Return the (X, Y) coordinate for the center point of the cell that contains the specified text.  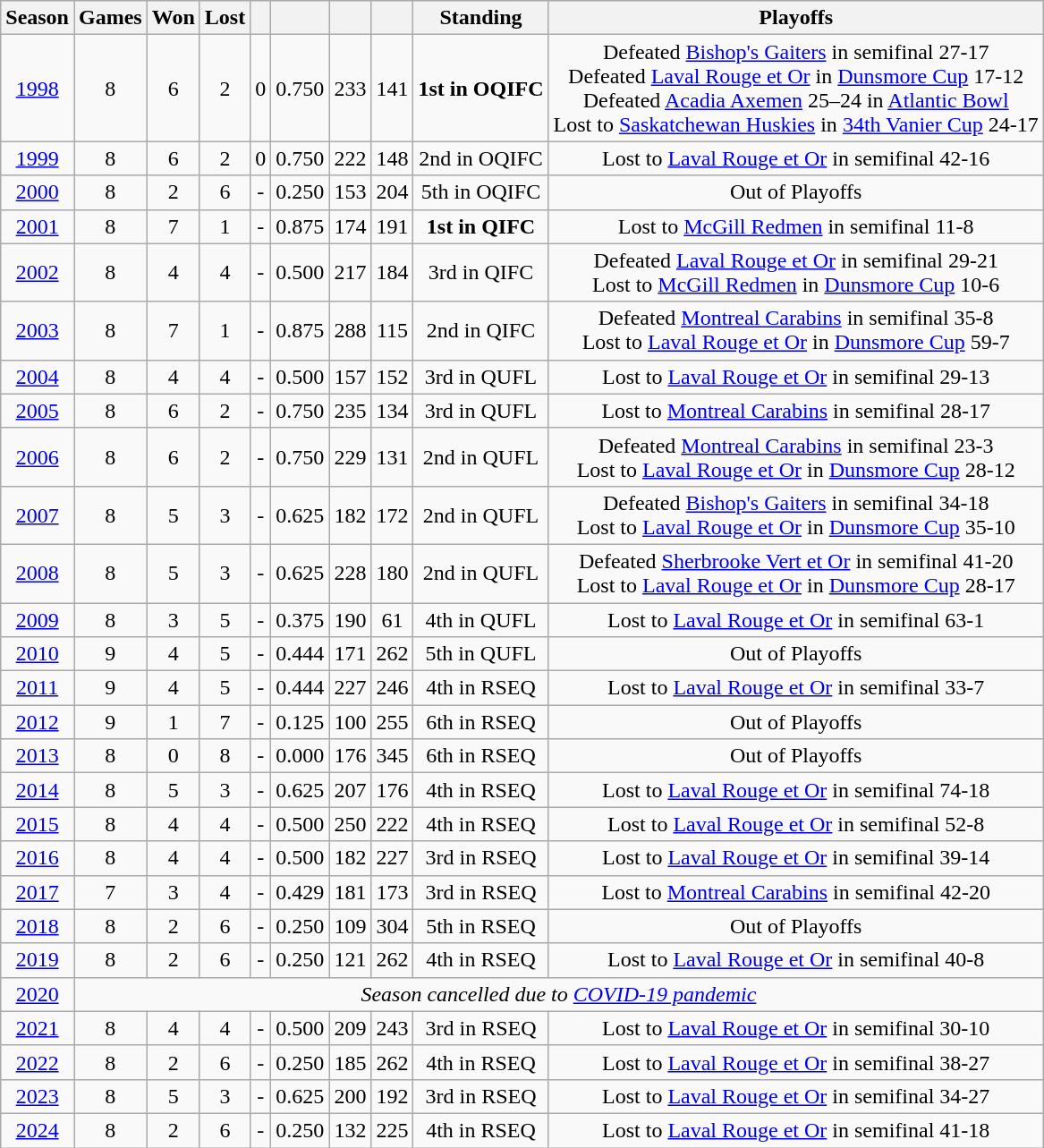
Lost to Laval Rouge et Or in semifinal 38-27 (796, 1062)
255 (392, 722)
115 (392, 331)
Games (110, 18)
0.375 (301, 620)
2007 (38, 515)
141 (392, 88)
Lost to Laval Rouge et Or in semifinal 63-1 (796, 620)
0.429 (301, 892)
345 (392, 756)
131 (392, 456)
2008 (38, 573)
1998 (38, 88)
157 (351, 377)
2011 (38, 688)
3rd in QIFC (481, 272)
Lost to Laval Rouge et Or in semifinal 29-13 (796, 377)
2014 (38, 790)
2003 (38, 331)
Defeated Montreal Carabins in semifinal 35-8Lost to Laval Rouge et Or in Dunsmore Cup 59-7 (796, 331)
132 (351, 1130)
Lost to Laval Rouge et Or in semifinal 30-10 (796, 1028)
229 (351, 456)
61 (392, 620)
Lost to Laval Rouge et Or in semifinal 39-14 (796, 858)
233 (351, 88)
Defeated Sherbrooke Vert et Or in semifinal 41-20Lost to Laval Rouge et Or in Dunsmore Cup 28-17 (796, 573)
Lost to Laval Rouge et Or in semifinal 41-18 (796, 1130)
2015 (38, 824)
153 (351, 192)
2nd in OQIFC (481, 158)
Defeated Laval Rouge et Or in semifinal 29-21Lost to McGill Redmen in Dunsmore Cup 10-6 (796, 272)
235 (351, 411)
Lost to Laval Rouge et Or in semifinal 42-16 (796, 158)
Lost to Laval Rouge et Or in semifinal 34-27 (796, 1096)
2012 (38, 722)
Lost to Montreal Carabins in semifinal 28-17 (796, 411)
2016 (38, 858)
148 (392, 158)
2005 (38, 411)
181 (351, 892)
Season cancelled due to COVID-19 pandemic (558, 994)
5th in RSEQ (481, 926)
2nd in QIFC (481, 331)
304 (392, 926)
Defeated Bishop's Gaiters in semifinal 34-18Lost to Laval Rouge et Or in Dunsmore Cup 35-10 (796, 515)
171 (351, 654)
4th in QUFL (481, 620)
Lost to Laval Rouge et Or in semifinal 74-18 (796, 790)
2017 (38, 892)
1999 (38, 158)
217 (351, 272)
2020 (38, 994)
0.000 (301, 756)
207 (351, 790)
2023 (38, 1096)
134 (392, 411)
2022 (38, 1062)
2004 (38, 377)
5th in QUFL (481, 654)
1st in OQIFC (481, 88)
Lost (225, 18)
184 (392, 272)
200 (351, 1096)
152 (392, 377)
2013 (38, 756)
2019 (38, 960)
Lost to Laval Rouge et Or in semifinal 33-7 (796, 688)
191 (392, 226)
243 (392, 1028)
2024 (38, 1130)
209 (351, 1028)
121 (351, 960)
2002 (38, 272)
180 (392, 573)
5th in OQIFC (481, 192)
100 (351, 722)
Won (174, 18)
Lost to Montreal Carabins in semifinal 42-20 (796, 892)
2000 (38, 192)
225 (392, 1130)
174 (351, 226)
2001 (38, 226)
Season (38, 18)
2021 (38, 1028)
Playoffs (796, 18)
0.125 (301, 722)
2009 (38, 620)
172 (392, 515)
Lost to McGill Redmen in semifinal 11-8 (796, 226)
204 (392, 192)
228 (351, 573)
Defeated Montreal Carabins in semifinal 23-3Lost to Laval Rouge et Or in Dunsmore Cup 28-12 (796, 456)
109 (351, 926)
288 (351, 331)
250 (351, 824)
2018 (38, 926)
Lost to Laval Rouge et Or in semifinal 52-8 (796, 824)
185 (351, 1062)
Lost to Laval Rouge et Or in semifinal 40-8 (796, 960)
173 (392, 892)
246 (392, 688)
2006 (38, 456)
2010 (38, 654)
190 (351, 620)
192 (392, 1096)
1st in QIFC (481, 226)
Standing (481, 18)
